Identify which cell holds the provided text, then report its (x, y) central coordinate. 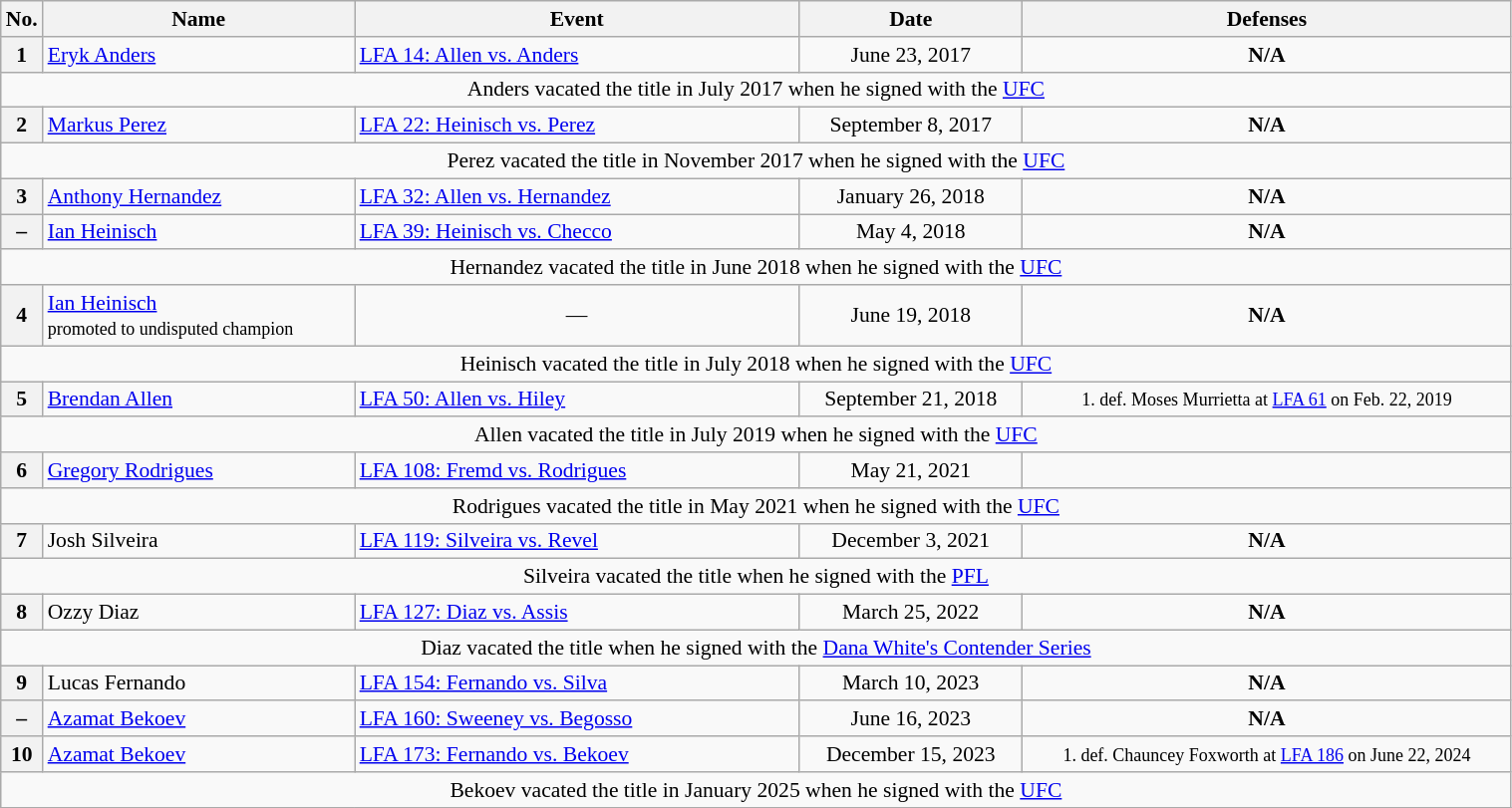
7 (22, 541)
June 19, 2018 (911, 315)
September 21, 2018 (911, 400)
Brendan Allen (199, 400)
LFA 119: Silveira vs. Revel (577, 541)
9 (22, 683)
Anthony Hernandez (199, 196)
December 3, 2021 (911, 541)
Ian Heinisch (199, 232)
LFA 39: Heinisch vs. Checco (577, 232)
Ian Heinisch promoted to undisputed champion (199, 315)
March 10, 2023 (911, 683)
June 16, 2023 (911, 719)
Bekoev vacated the title in January 2025 when he signed with the UFC (756, 790)
LFA 154: Fernando vs. Silva (577, 683)
— (577, 315)
September 8, 2017 (911, 126)
Event (577, 19)
LFA 127: Diaz vs. Assis (577, 613)
LFA 50: Allen vs. Hiley (577, 400)
Gregory Rodrigues (199, 470)
1. def. Chauncey Foxworth at LFA 186 on June 22, 2024 (1267, 754)
Allen vacated the title in July 2019 when he signed with the UFC (756, 435)
No. (22, 19)
May 21, 2021 (911, 470)
May 4, 2018 (911, 232)
LFA 14: Allen vs. Anders (577, 55)
2 (22, 126)
6 (22, 470)
LFA 160: Sweeney vs. Begosso (577, 719)
January 26, 2018 (911, 196)
Date (911, 19)
LFA 108: Fremd vs. Rodrigues (577, 470)
LFA 173: Fernando vs. Bekoev (577, 754)
3 (22, 196)
Hernandez vacated the title in June 2018 when he signed with the UFC (756, 268)
Heinisch vacated the title in July 2018 when he signed with the UFC (756, 364)
June 23, 2017 (911, 55)
LFA 32: Allen vs. Hernandez (577, 196)
10 (22, 754)
8 (22, 613)
Ozzy Diaz (199, 613)
LFA 22: Heinisch vs. Perez (577, 126)
Anders vacated the title in July 2017 when he signed with the UFC (756, 90)
December 15, 2023 (911, 754)
Name (199, 19)
Josh Silveira (199, 541)
5 (22, 400)
4 (22, 315)
Eryk Anders (199, 55)
Defenses (1267, 19)
1. def. Moses Murrietta at LFA 61 on Feb. 22, 2019 (1267, 400)
Markus Perez (199, 126)
1 (22, 55)
Diaz vacated the title when he signed with the Dana White's Contender Series (756, 648)
Perez vacated the title in November 2017 when he signed with the UFC (756, 161)
March 25, 2022 (911, 613)
Lucas Fernando (199, 683)
Silveira vacated the title when he signed with the PFL (756, 577)
Rodrigues vacated the title in May 2021 when he signed with the UFC (756, 506)
